Determine the (x, y) coordinate at the center of the cell enclosing the given text.  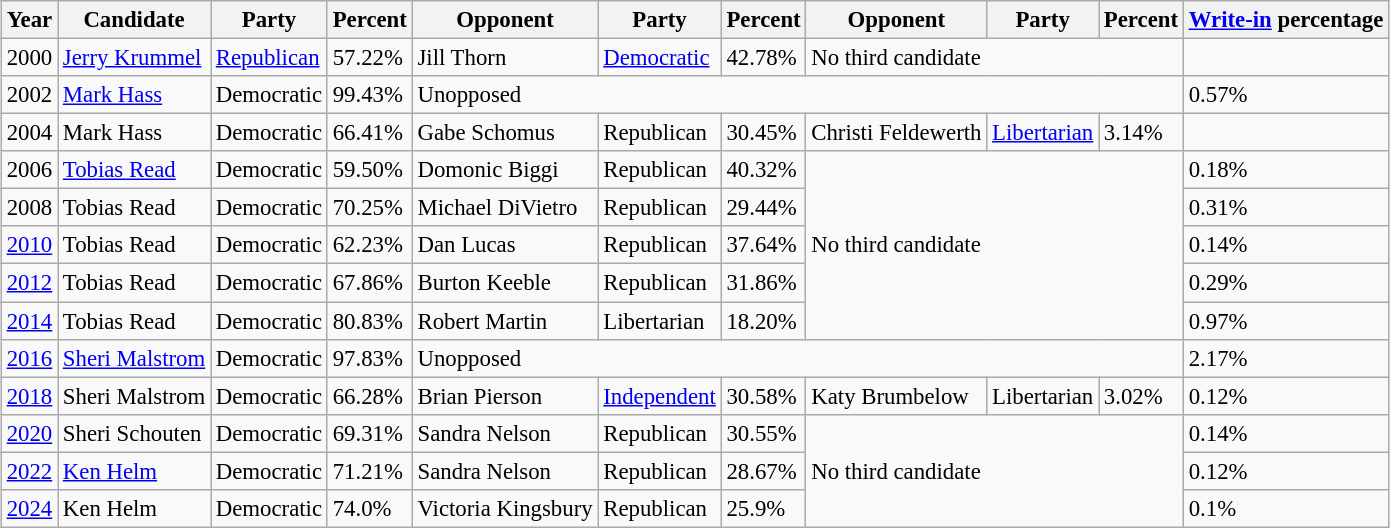
0.29% (1286, 283)
37.64% (764, 245)
97.83% (370, 358)
99.43% (370, 95)
30.55% (764, 433)
40.32% (764, 170)
28.67% (764, 471)
2010 (29, 245)
74.0% (370, 508)
Katy Brumbelow (896, 396)
57.22% (370, 57)
2002 (29, 95)
3.02% (1142, 396)
Christi Feldewerth (896, 133)
2012 (29, 283)
2024 (29, 508)
66.41% (370, 133)
2014 (29, 321)
2.17% (1286, 358)
0.97% (1286, 321)
Victoria Kingsbury (505, 508)
2000 (29, 57)
Domonic Biggi (505, 170)
Jerry Krummel (134, 57)
0.1% (1286, 508)
42.78% (764, 57)
Dan Lucas (505, 245)
25.9% (764, 508)
0.57% (1286, 95)
2008 (29, 208)
80.83% (370, 321)
67.86% (370, 283)
Robert Martin (505, 321)
2022 (29, 471)
0.18% (1286, 170)
Jill Thorn (505, 57)
2020 (29, 433)
70.25% (370, 208)
2006 (29, 170)
29.44% (764, 208)
62.23% (370, 245)
18.20% (764, 321)
Michael DiVietro (505, 208)
2004 (29, 133)
Candidate (134, 20)
30.45% (764, 133)
30.58% (764, 396)
Burton Keeble (505, 283)
Sheri Schouten (134, 433)
69.31% (370, 433)
Gabe Schomus (505, 133)
Brian Pierson (505, 396)
31.86% (764, 283)
Year (29, 20)
66.28% (370, 396)
Independent (660, 396)
0.31% (1286, 208)
59.50% (370, 170)
Write-in percentage (1286, 20)
2016 (29, 358)
2018 (29, 396)
3.14% (1142, 133)
71.21% (370, 471)
